Provide the [x, y] coordinate of the cell's center where the given text is located.  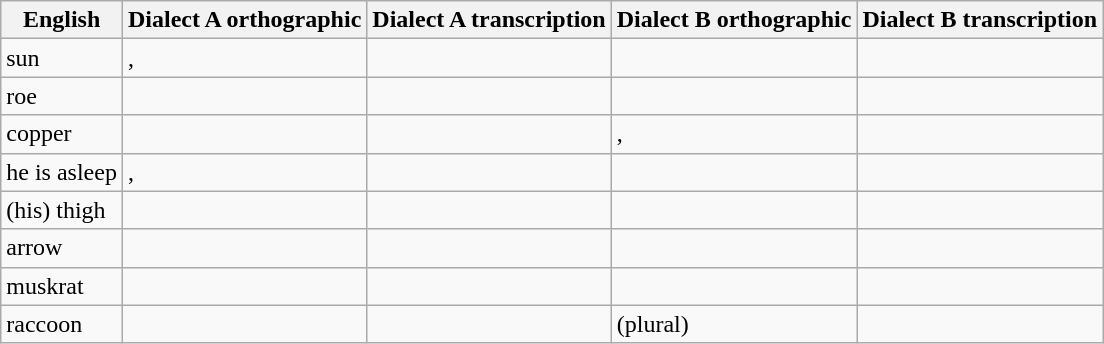
raccoon [62, 324]
muskrat [62, 286]
he is asleep [62, 172]
Dialect B orthographic [734, 20]
sun [62, 58]
Dialect B transcription [980, 20]
Dialect A orthographic [244, 20]
English [62, 20]
roe [62, 96]
copper [62, 134]
(his) thigh [62, 210]
arrow [62, 248]
Dialect A transcription [489, 20]
(plural) [734, 324]
